For the text-containing cell, return its midpoint in (X, Y) coordinate format. 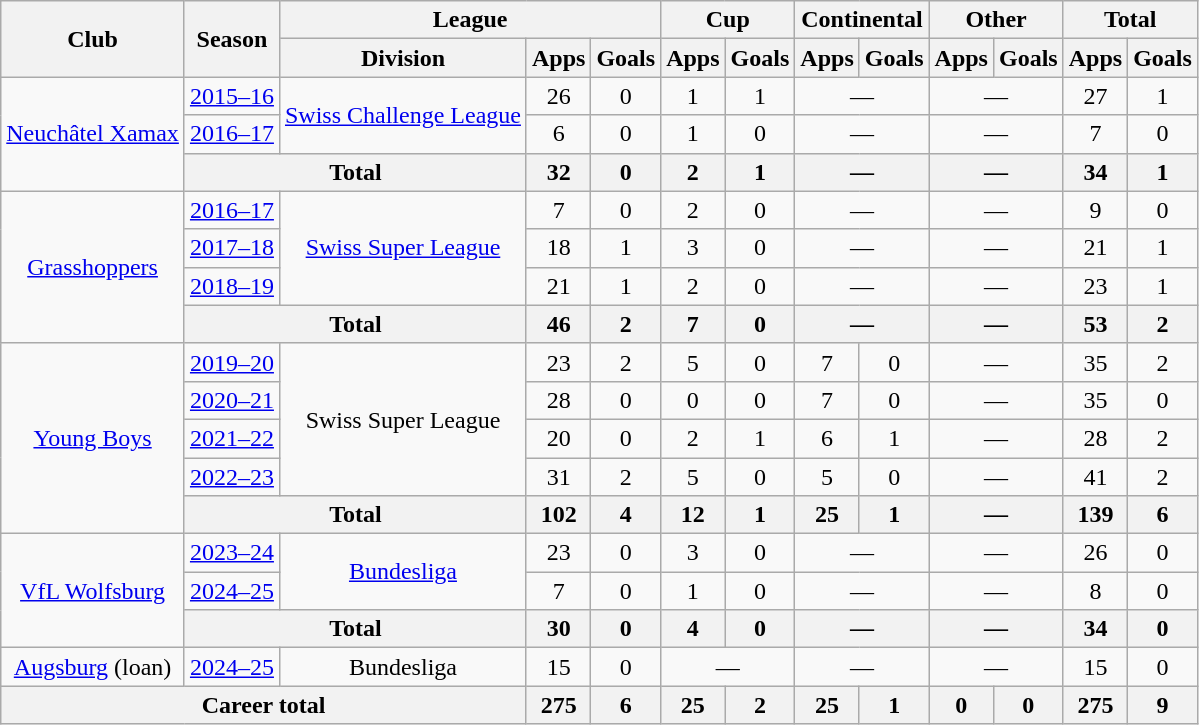
18 (558, 248)
46 (558, 324)
139 (1095, 515)
Grasshoppers (93, 267)
Other (996, 20)
Club (93, 39)
Swiss Challenge League (402, 115)
2015–16 (232, 96)
2022–23 (232, 477)
2023–24 (232, 553)
53 (1095, 324)
2020–21 (232, 400)
VfL Wolfsburg (93, 591)
30 (558, 629)
Neuchâtel Xamax (93, 134)
2019–20 (232, 362)
31 (558, 477)
Career total (264, 705)
8 (1095, 591)
27 (1095, 96)
102 (558, 515)
2017–18 (232, 248)
2018–19 (232, 286)
2021–22 (232, 438)
41 (1095, 477)
Cup (728, 20)
20 (558, 438)
Augsburg (loan) (93, 667)
Division (402, 58)
12 (693, 515)
Season (232, 39)
Continental (862, 20)
League (470, 20)
32 (558, 172)
Young Boys (93, 438)
